Output the [X, Y] coordinate of the center of the cell containing the given text.  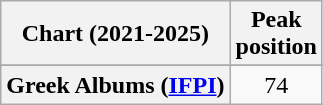
74 [276, 85]
Peakposition [276, 34]
Chart (2021-2025) [116, 34]
Greek Albums (IFPI) [116, 85]
